From the cell containing the given text, extract its center point as (X, Y) coordinate. 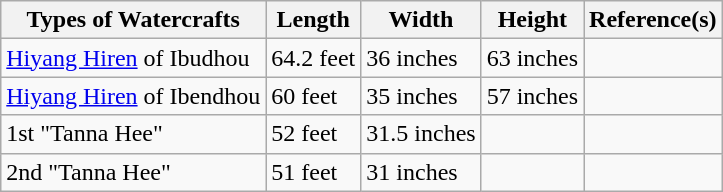
Hiyang Hiren of Ibendhou (134, 96)
Types of Watercrafts (134, 20)
52 feet (314, 134)
36 inches (421, 58)
31 inches (421, 172)
60 feet (314, 96)
31.5 inches (421, 134)
35 inches (421, 96)
Width (421, 20)
64.2 feet (314, 58)
Length (314, 20)
Height (532, 20)
1st "Tanna Hee" (134, 134)
Hiyang Hiren of Ibudhou (134, 58)
51 feet (314, 172)
57 inches (532, 96)
Reference(s) (654, 20)
63 inches (532, 58)
2nd "Tanna Hee" (134, 172)
